Find where the given text appears and provide that cell's center as [x, y] coordinate. 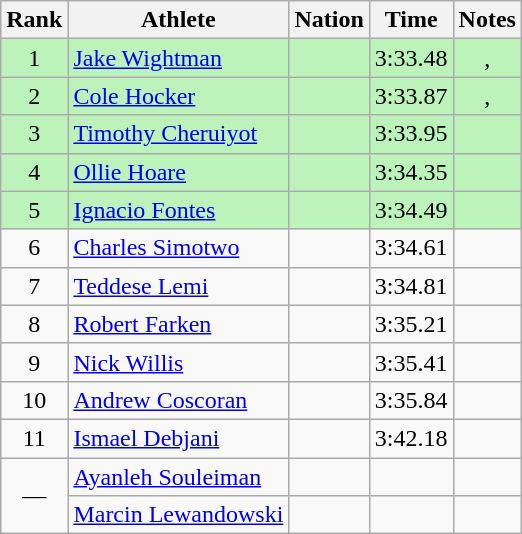
3:35.84 [411, 400]
Notes [487, 20]
3:33.95 [411, 134]
— [34, 496]
Jake Wightman [178, 58]
Timothy Cheruiyot [178, 134]
9 [34, 362]
3:33.87 [411, 96]
3 [34, 134]
3:33.48 [411, 58]
Robert Farken [178, 324]
Teddese Lemi [178, 286]
Nick Willis [178, 362]
Nation [329, 20]
7 [34, 286]
3:42.18 [411, 438]
Ismael Debjani [178, 438]
10 [34, 400]
6 [34, 248]
Athlete [178, 20]
Time [411, 20]
11 [34, 438]
2 [34, 96]
Ignacio Fontes [178, 210]
Andrew Coscoran [178, 400]
3:34.61 [411, 248]
Marcin Lewandowski [178, 515]
Rank [34, 20]
3:34.81 [411, 286]
Ayanleh Souleiman [178, 477]
1 [34, 58]
3:35.21 [411, 324]
4 [34, 172]
3:34.35 [411, 172]
3:35.41 [411, 362]
8 [34, 324]
5 [34, 210]
Ollie Hoare [178, 172]
Charles Simotwo [178, 248]
Cole Hocker [178, 96]
3:34.49 [411, 210]
